Return the (X, Y) coordinate for the center point of the cell that contains the specified text.  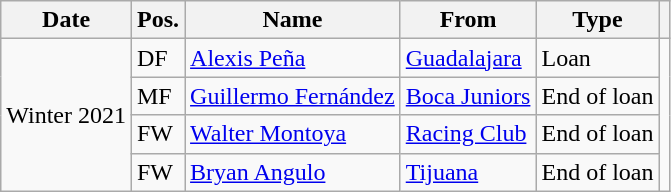
Boca Juniors (468, 96)
Winter 2021 (66, 115)
Racing Club (468, 134)
Tijuana (468, 172)
Name (293, 20)
Guadalajara (468, 58)
Type (598, 20)
Loan (598, 58)
Alexis Peña (293, 58)
Walter Montoya (293, 134)
DF (158, 58)
MF (158, 96)
Bryan Angulo (293, 172)
Guillermo Fernández (293, 96)
Date (66, 20)
Pos. (158, 20)
From (468, 20)
